Provide the [x, y] coordinate of the cell's center where the given text is located.  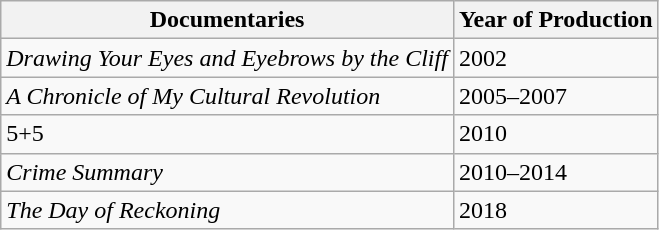
2002 [556, 58]
The Day of Reckoning [228, 210]
2010–2014 [556, 172]
2005–2007 [556, 96]
5+5 [228, 134]
2010 [556, 134]
Drawing Your Eyes and Eyebrows by the Cliff [228, 58]
Documentaries [228, 20]
A Chronicle of My Cultural Revolution [228, 96]
Year of Production [556, 20]
2018 [556, 210]
Crime Summary [228, 172]
